Scan for the cell matching the given text and deliver its [X, Y] coordinate at center. 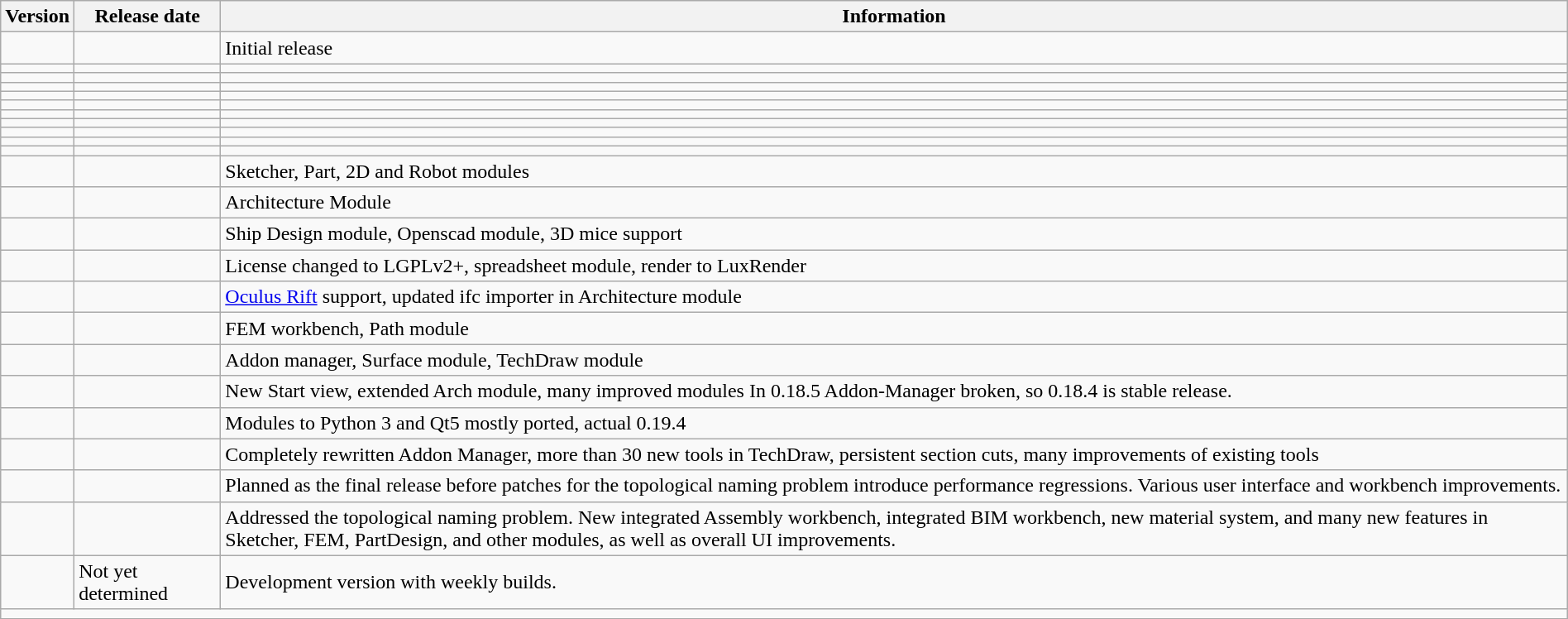
Ship Design module, Openscad module, 3D mice support [894, 234]
Release date [147, 17]
FEM workbench, Path module [894, 329]
Initial release [894, 48]
Version [38, 17]
Information [894, 17]
Development version with weekly builds. [894, 583]
Addon manager, Surface module, TechDraw module [894, 360]
Modules to Python 3 and Qt5 mostly ported, actual 0.19.4 [894, 423]
Not yet determined [147, 583]
Sketcher, Part, 2D and Robot modules [894, 171]
New Start view, extended Arch module, many improved modules In 0.18.5 Addon-Manager broken, so 0.18.4 is stable release. [894, 391]
License changed to LGPLv2+, spreadsheet module, render to LuxRender [894, 266]
Oculus Rift support, updated ifc importer in Architecture module [894, 297]
Completely rewritten Addon Manager, more than 30 new tools in TechDraw, persistent section cuts, many improvements of existing tools [894, 454]
Architecture Module [894, 203]
